Identify which cell holds the provided text, then report its (X, Y) central coordinate. 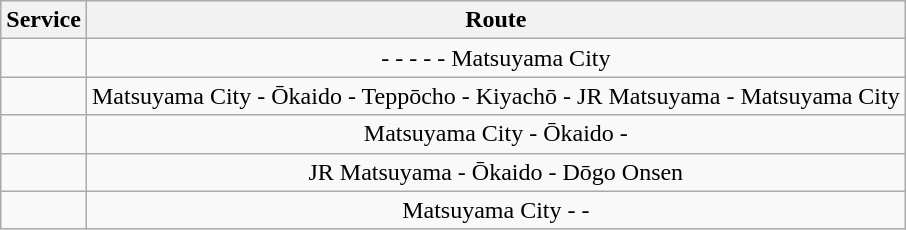
Route (496, 20)
- - - - - Matsuyama City (496, 58)
Service (44, 20)
Matsuyama City - - (496, 210)
Matsuyama City - Ōkaido - Teppōcho - Kiyachō - JR Matsuyama - Matsuyama City (496, 96)
JR Matsuyama - Ōkaido - Dōgo Onsen (496, 172)
Matsuyama City - Ōkaido - (496, 134)
